Capture the cell that displays the provided text and extract its (x, y) central coordinate. 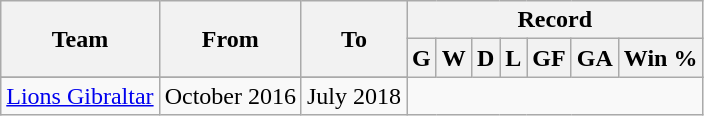
Lions Gibraltar (80, 96)
W (454, 58)
From (230, 39)
G (422, 58)
Win % (660, 58)
Team (80, 39)
July 2018 (354, 96)
Record (555, 20)
GF (549, 58)
D (485, 58)
October 2016 (230, 96)
GA (594, 58)
L (514, 58)
To (354, 39)
